Return the (X, Y) coordinate for the center point of the cell that contains the specified text.  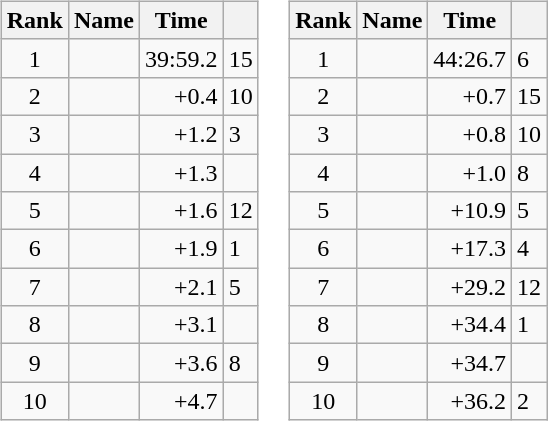
+34.7 (470, 363)
+0.4 (181, 96)
+0.8 (470, 134)
+1.0 (470, 173)
44:26.7 (470, 58)
+29.2 (470, 287)
+3.6 (181, 363)
+2.1 (181, 287)
+1.6 (181, 211)
+10.9 (470, 211)
+36.2 (470, 401)
+3.1 (181, 325)
+0.7 (470, 96)
+1.2 (181, 134)
+1.3 (181, 173)
+4.7 (181, 401)
+34.4 (470, 325)
39:59.2 (181, 58)
+17.3 (470, 249)
+1.9 (181, 249)
